Identify which cell holds the provided text, then report its (X, Y) central coordinate. 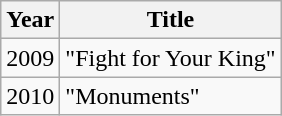
2009 (30, 58)
"Fight for Your King" (170, 58)
"Monuments" (170, 96)
Title (170, 20)
2010 (30, 96)
Year (30, 20)
